Locate the cell with the specified text and output its (X, Y) center coordinate. 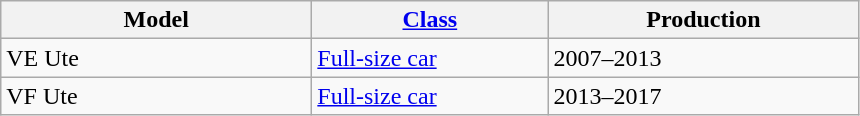
VE Ute (156, 58)
Production (704, 20)
VF Ute (156, 96)
Class (430, 20)
Model (156, 20)
2007–2013 (704, 58)
2013–2017 (704, 96)
